Determine the [x, y] coordinate at the center of the cell enclosing the given text.  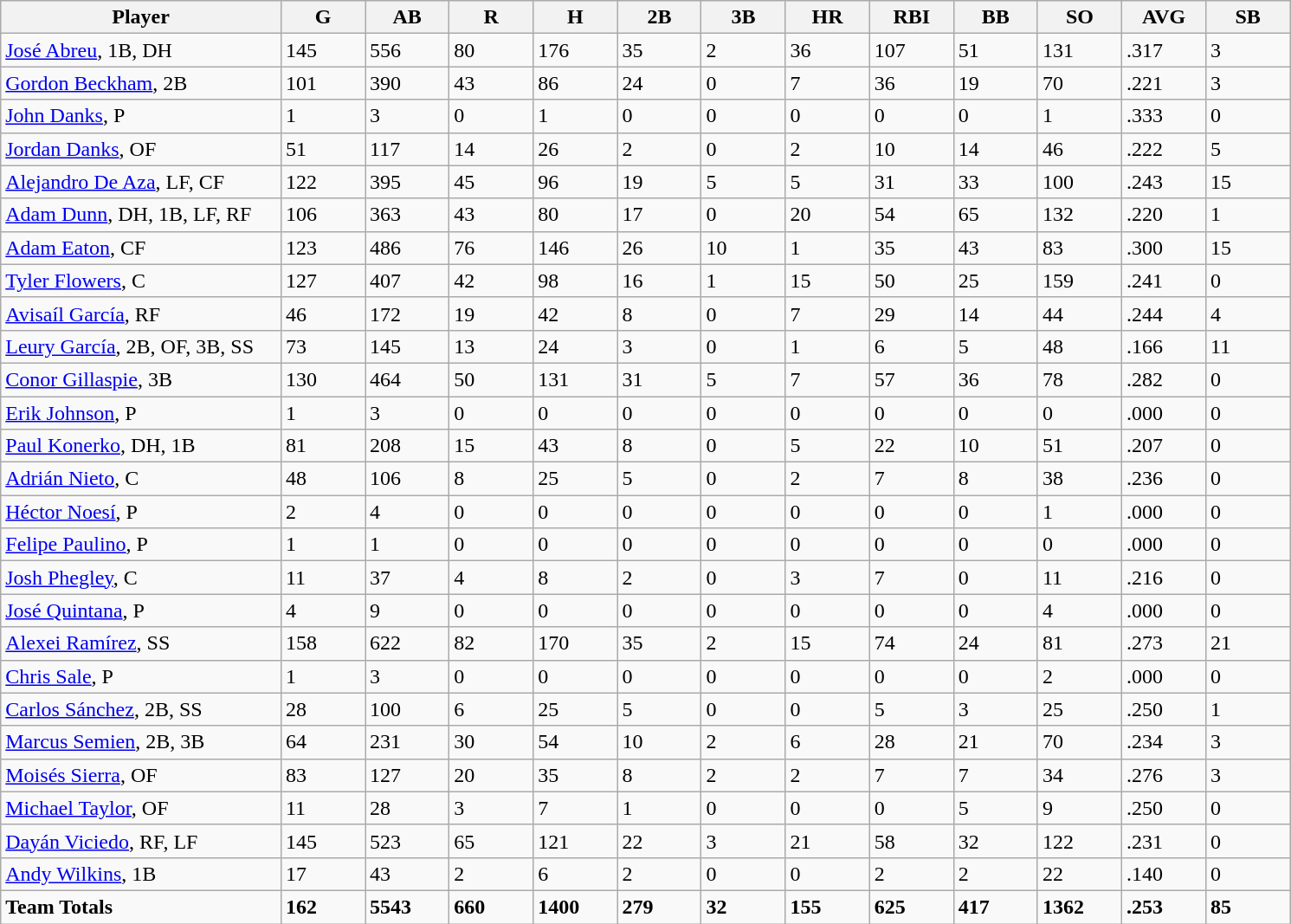
158 [322, 643]
96 [575, 182]
363 [407, 215]
45 [492, 182]
.317 [1164, 50]
Felipe Paulino, P [141, 545]
Gordon Beckham, 2B [141, 83]
176 [575, 50]
.221 [1164, 83]
Adrián Nieto, C [141, 479]
1400 [575, 907]
José Quintana, P [141, 611]
Tyler Flowers, C [141, 281]
.207 [1164, 446]
John Danks, P [141, 116]
58 [911, 841]
SB [1249, 17]
74 [911, 643]
José Abreu, 1B, DH [141, 50]
Carlos Sánchez, 2B, SS [141, 709]
159 [1079, 281]
121 [575, 841]
Adam Eaton, CF [141, 248]
.273 [1164, 643]
625 [911, 907]
Player [141, 17]
.236 [1164, 479]
.276 [1164, 775]
.220 [1164, 215]
172 [407, 313]
.333 [1164, 116]
R [492, 17]
107 [911, 50]
BB [996, 17]
101 [322, 83]
Leury García, 2B, OF, 3B, SS [141, 346]
Team Totals [141, 907]
29 [911, 313]
98 [575, 281]
231 [407, 742]
Marcus Semien, 2B, 3B [141, 742]
Josh Phegley, C [141, 578]
.253 [1164, 907]
.243 [1164, 182]
Avisaíl García, RF [141, 313]
146 [575, 248]
Conor Gillaspie, 3B [141, 379]
Michael Taylor, OF [141, 808]
132 [1079, 215]
155 [828, 907]
30 [492, 742]
37 [407, 578]
HR [828, 17]
162 [322, 907]
Héctor Noesí, P [141, 512]
44 [1079, 313]
.241 [1164, 281]
Andy Wilkins, 1B [141, 874]
H [575, 17]
622 [407, 643]
.300 [1164, 248]
.140 [1164, 874]
16 [660, 281]
407 [407, 281]
82 [492, 643]
Erik Johnson, P [141, 413]
13 [492, 346]
.222 [1164, 149]
1362 [1079, 907]
390 [407, 83]
.231 [1164, 841]
RBI [911, 17]
130 [322, 379]
85 [1249, 907]
279 [660, 907]
86 [575, 83]
Jordan Danks, OF [141, 149]
523 [407, 841]
Alexei Ramírez, SS [141, 643]
76 [492, 248]
3B [743, 17]
.244 [1164, 313]
395 [407, 182]
486 [407, 248]
417 [996, 907]
64 [322, 742]
SO [1079, 17]
.216 [1164, 578]
AB [407, 17]
AVG [1164, 17]
170 [575, 643]
660 [492, 907]
Dayán Viciedo, RF, LF [141, 841]
G [322, 17]
57 [911, 379]
Chris Sale, P [141, 676]
208 [407, 446]
5543 [407, 907]
33 [996, 182]
78 [1079, 379]
464 [407, 379]
556 [407, 50]
.166 [1164, 346]
Alejandro De Aza, LF, CF [141, 182]
.234 [1164, 742]
38 [1079, 479]
73 [322, 346]
34 [1079, 775]
123 [322, 248]
.282 [1164, 379]
Paul Konerko, DH, 1B [141, 446]
2B [660, 17]
117 [407, 149]
Moisés Sierra, OF [141, 775]
Adam Dunn, DH, 1B, LF, RF [141, 215]
